Return [X, Y] of the center of cell containing provided text 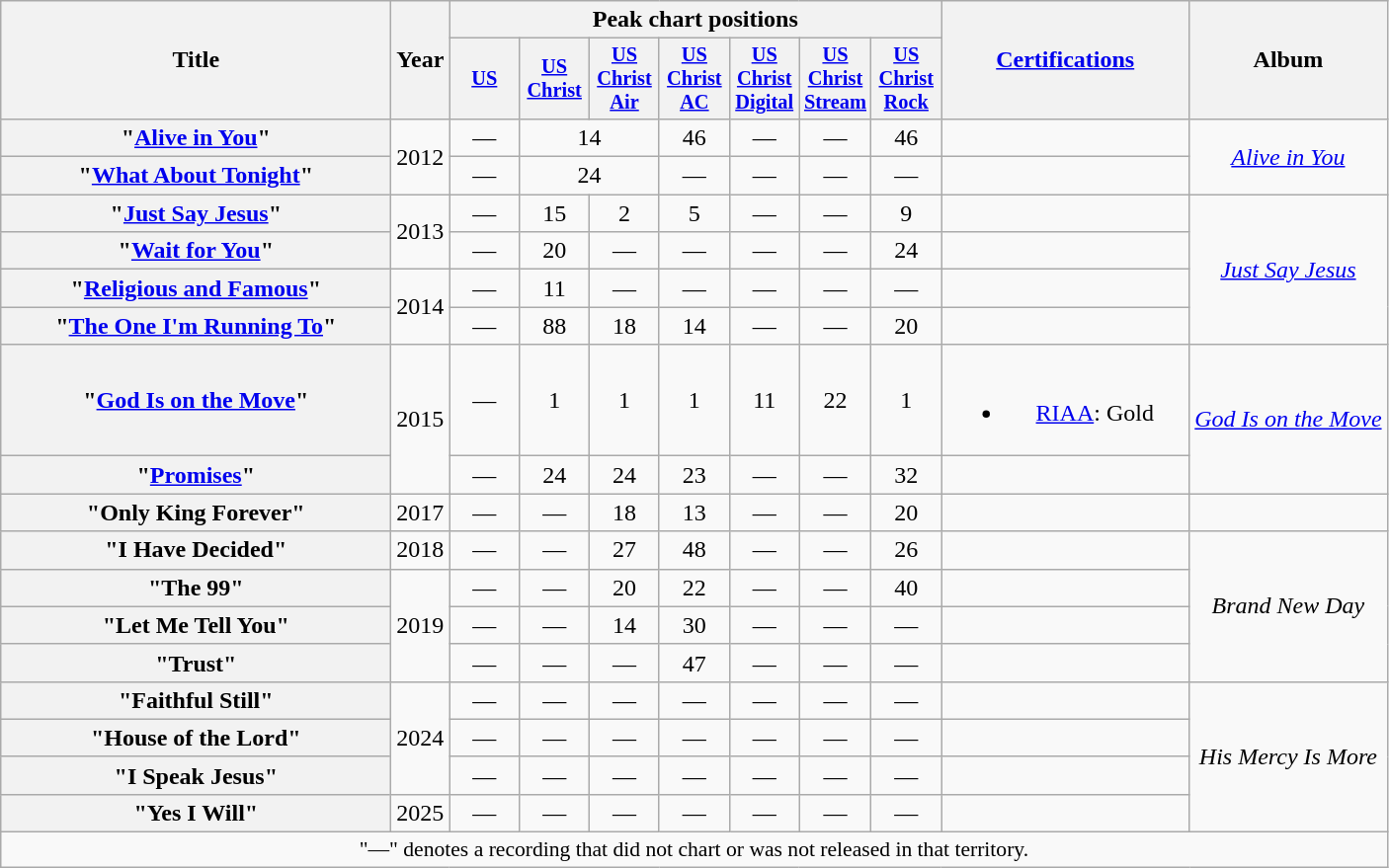
"House of the Lord" [196, 738]
Peak chart positions [695, 20]
"Trust" [196, 663]
9 [907, 213]
26 [907, 550]
"Alive in You" [196, 137]
2018 [421, 550]
32 [907, 475]
13 [694, 513]
30 [694, 625]
"Religious and Famous" [196, 288]
RIAA: Gold [1065, 401]
2024 [421, 738]
USChristDigital [765, 79]
Alive in You [1288, 156]
2025 [421, 813]
2012 [421, 156]
Certifications [1065, 60]
"The 99" [196, 588]
"Promises" [196, 475]
2 [624, 213]
USChristRock [907, 79]
"I Speak Jesus" [196, 775]
"Faithful Still" [196, 700]
23 [694, 475]
US [484, 79]
Album [1288, 60]
USChrist [555, 79]
Title [196, 60]
Brand New Day [1288, 606]
Year [421, 60]
"Just Say Jesus" [196, 213]
Just Say Jesus [1288, 270]
"God Is on the Move" [196, 401]
27 [624, 550]
USChristStream [836, 79]
2017 [421, 513]
USChristAC [694, 79]
God Is on the Move [1288, 419]
2015 [421, 419]
USChristAir [624, 79]
"Wait for You" [196, 251]
2014 [421, 307]
"I Have Decided" [196, 550]
47 [694, 663]
2019 [421, 625]
"Let Me Tell You" [196, 625]
"Yes I Will" [196, 813]
"What About Tonight" [196, 176]
15 [555, 213]
48 [694, 550]
"The One I'm Running To" [196, 326]
His Mercy Is More [1288, 756]
"—" denotes a recording that did not chart or was not released in that territory. [694, 850]
2013 [421, 232]
"Only King Forever" [196, 513]
88 [555, 326]
40 [907, 588]
5 [694, 213]
